Capture the cell that displays the provided text and extract its (x, y) central coordinate. 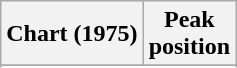
Peakposition (189, 34)
Chart (1975) (72, 34)
